Identify which cell holds the provided text, then report its [x, y] central coordinate. 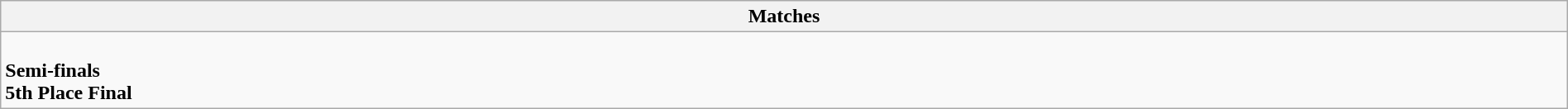
Semi-finals 5th Place Final [784, 70]
Matches [784, 17]
